Return (X, Y) of the center of cell containing provided text 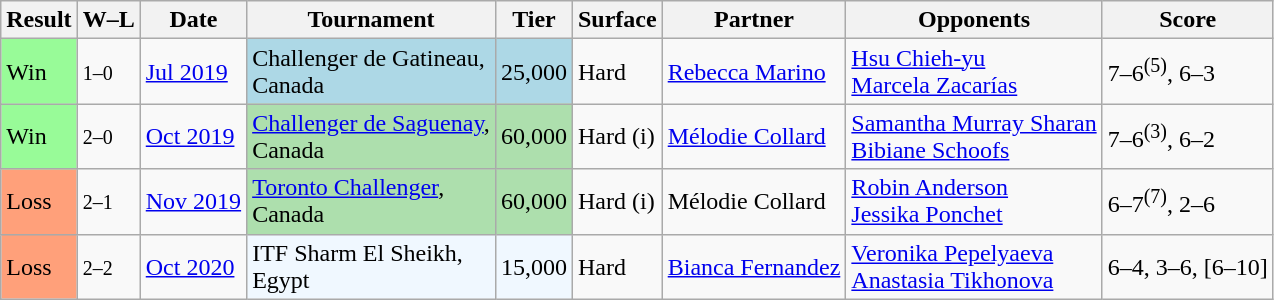
Samantha Murray Sharan Bibiane Schoofs (974, 136)
Oct 2020 (193, 266)
25,000 (534, 72)
Oct 2019 (193, 136)
15,000 (534, 266)
Score (1188, 20)
Partner (754, 20)
Date (193, 20)
Toronto Challenger, Canada (372, 202)
Tier (534, 20)
2–2 (108, 266)
7–6(5), 6–3 (1188, 72)
2–0 (108, 136)
W–L (108, 20)
Hsu Chieh-yu Marcela Zacarías (974, 72)
Opponents (974, 20)
Nov 2019 (193, 202)
6–7(7), 2–6 (1188, 202)
6–4, 3–6, [6–10] (1188, 266)
Surface (617, 20)
Result (39, 20)
Jul 2019 (193, 72)
7–6(3), 6–2 (1188, 136)
Robin Anderson Jessika Ponchet (974, 202)
1–0 (108, 72)
Bianca Fernandez (754, 266)
ITF Sharm El Sheikh, Egypt (372, 266)
Challenger de Saguenay, Canada (372, 136)
2–1 (108, 202)
Veronika Pepelyaeva Anastasia Tikhonova (974, 266)
Tournament (372, 20)
Challenger de Gatineau, Canada (372, 72)
Rebecca Marino (754, 72)
